Return [X, Y] of the center of cell containing provided text 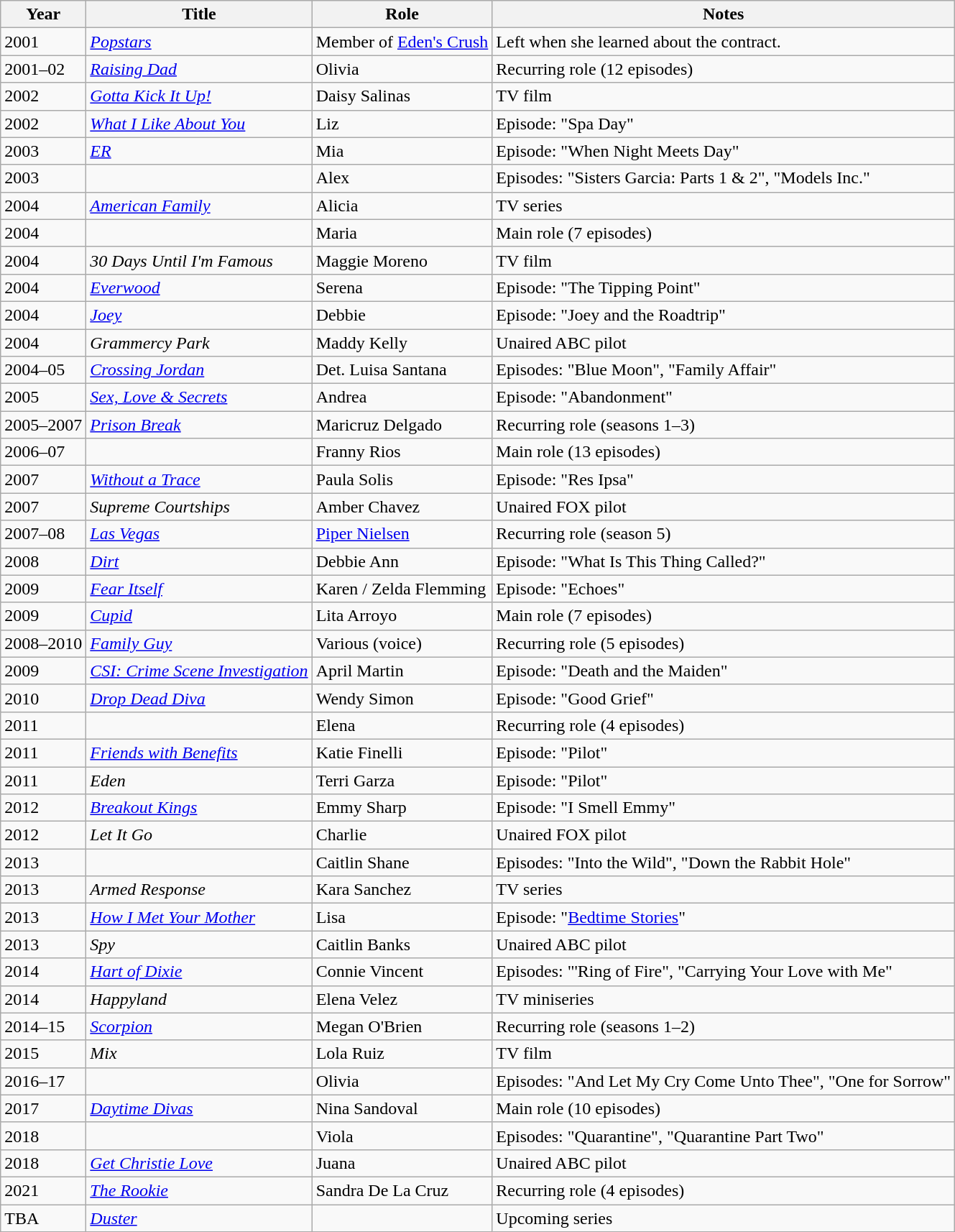
The Rookie [199, 1190]
2015 [43, 1054]
Liz [402, 124]
Alex [402, 178]
Recurring role (12 episodes) [724, 69]
2004–05 [43, 370]
Happyland [199, 999]
Terri Garza [402, 780]
Everwood [199, 288]
Daisy Salinas [402, 96]
Episodes: "Into the Wild", "Down the Rabbit Hole" [724, 863]
April Martin [402, 671]
Paula Solis [402, 479]
Member of Eden's Crush [402, 42]
2007–08 [43, 534]
Joey [199, 315]
Episode: "What Is This Thing Called?" [724, 561]
Crossing Jordan [199, 370]
Episodes: "Sisters Garcia: Parts 1 & 2", "Models Inc." [724, 178]
Let It Go [199, 835]
Elena [402, 725]
Episodes: "Quarantine", "Quarantine Part Two" [724, 1136]
Recurring role (5 episodes) [724, 643]
Debbie Ann [402, 561]
Wendy Simon [402, 698]
Upcoming series [724, 1218]
Without a Trace [199, 479]
Get Christie Love [199, 1163]
Franny Rios [402, 452]
2010 [43, 698]
Duster [199, 1218]
Sex, Love & Secrets [199, 397]
Daytime Divas [199, 1108]
Gotta Kick It Up! [199, 96]
Maria [402, 233]
Episode: "Good Grief" [724, 698]
Megan O'Brien [402, 1026]
Elena Velez [402, 999]
Charlie [402, 835]
How I Met Your Mother [199, 917]
Mia [402, 151]
Episodes: "Blue Moon", "Family Affair" [724, 370]
Various (voice) [402, 643]
Drop Dead Diva [199, 698]
2005–2007 [43, 425]
Katie Finelli [402, 753]
Year [43, 14]
Episodes: "'Ring of Fire", "Carrying Your Love with Me" [724, 972]
Episodes: "And Let My Cry Come Unto Thee", "One for Sorrow" [724, 1081]
What I Like About You [199, 124]
Role [402, 14]
Cupid [199, 616]
Maricruz Delgado [402, 425]
2001–02 [43, 69]
Friends with Benefits [199, 753]
Breakout Kings [199, 808]
Grammercy Park [199, 343]
ER [199, 151]
Supreme Courtships [199, 507]
Recurring role (seasons 1–3) [724, 425]
Popstars [199, 42]
Piper Nielsen [402, 534]
Maddy Kelly [402, 343]
Mix [199, 1054]
Maggie Moreno [402, 260]
Caitlin Banks [402, 944]
Left when she learned about the contract. [724, 42]
2001 [43, 42]
Episode: "When Night Meets Day" [724, 151]
Nina Sandoval [402, 1108]
Amber Chavez [402, 507]
Fear Itself [199, 589]
Dirt [199, 561]
Notes [724, 14]
Episode: "Res Ipsa" [724, 479]
Episode: "I Smell Emmy" [724, 808]
Emmy Sharp [402, 808]
Lola Ruiz [402, 1054]
Juana [402, 1163]
Raising Dad [199, 69]
Alicia [402, 206]
Episode: "Spa Day" [724, 124]
Caitlin Shane [402, 863]
Recurring role (season 5) [724, 534]
Spy [199, 944]
Kara Sanchez [402, 890]
2006–07 [43, 452]
Connie Vincent [402, 972]
Debbie [402, 315]
Lisa [402, 917]
Viola [402, 1136]
Episode: "The Tipping Point" [724, 288]
Andrea [402, 397]
Episode: "Death and the Maiden" [724, 671]
CSI: Crime Scene Investigation [199, 671]
Scorpion [199, 1026]
2008–2010 [43, 643]
Recurring role (seasons 1–2) [724, 1026]
Karen / Zelda Flemming [402, 589]
Lita Arroyo [402, 616]
30 Days Until I'm Famous [199, 260]
Eden [199, 780]
Serena [402, 288]
TBA [43, 1218]
Episode: "Abandonment" [724, 397]
Sandra De La Cruz [402, 1190]
Armed Response [199, 890]
Prison Break [199, 425]
TV miniseries [724, 999]
Title [199, 14]
Episode: "Bedtime Stories" [724, 917]
2014–15 [43, 1026]
Main role (10 episodes) [724, 1108]
Episode: "Echoes" [724, 589]
Det. Luisa Santana [402, 370]
2008 [43, 561]
2017 [43, 1108]
American Family [199, 206]
2016–17 [43, 1081]
Episode: "Joey and the Roadtrip" [724, 315]
Hart of Dixie [199, 972]
Main role (13 episodes) [724, 452]
Family Guy [199, 643]
Las Vegas [199, 534]
2021 [43, 1190]
2005 [43, 397]
